Extract the (x, y) coordinate from the center of the cell holding the provided text.  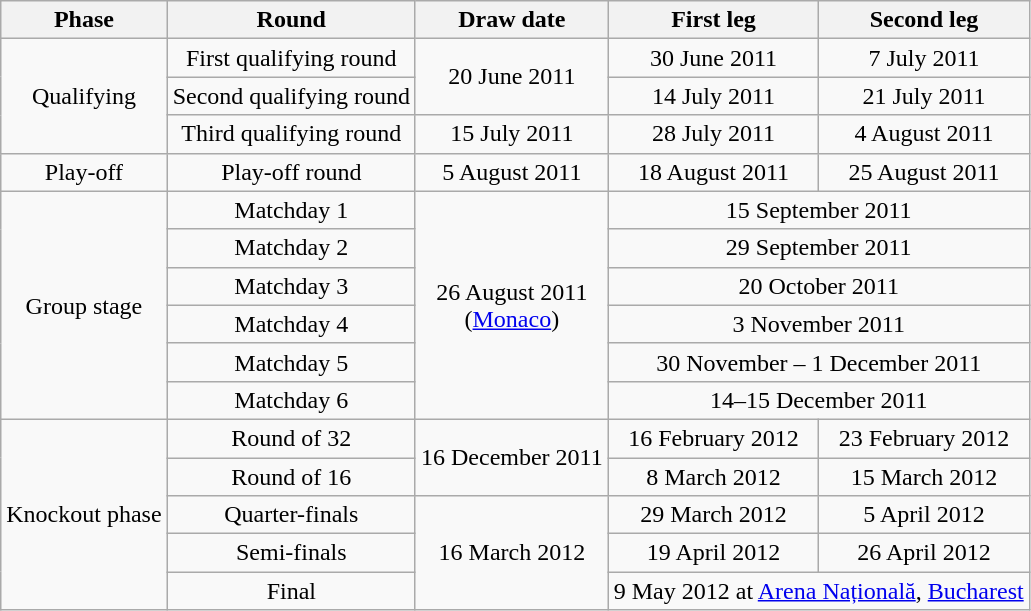
16 March 2012 (512, 553)
Play-off (84, 172)
Round of 32 (291, 438)
3 November 2011 (818, 324)
30 June 2011 (713, 58)
23 February 2012 (924, 438)
Quarter-finals (291, 515)
15 March 2012 (924, 477)
Play-off round (291, 172)
Phase (84, 20)
Matchday 1 (291, 210)
Second leg (924, 20)
Round of 16 (291, 477)
7 July 2011 (924, 58)
25 August 2011 (924, 172)
Semi-finals (291, 553)
4 August 2011 (924, 134)
14 July 2011 (713, 96)
15 July 2011 (512, 134)
5 April 2012 (924, 515)
29 March 2012 (713, 515)
Draw date (512, 20)
18 August 2011 (713, 172)
19 April 2012 (713, 553)
16 February 2012 (713, 438)
Matchday 2 (291, 248)
Second qualifying round (291, 96)
Final (291, 591)
Group stage (84, 305)
8 March 2012 (713, 477)
30 November – 1 December 2011 (818, 362)
Round (291, 20)
15 September 2011 (818, 210)
26 August 2011(Monaco) (512, 305)
5 August 2011 (512, 172)
29 September 2011 (818, 248)
20 June 2011 (512, 77)
9 May 2012 at Arena Națională, Bucharest (818, 591)
26 April 2012 (924, 553)
First qualifying round (291, 58)
Matchday 4 (291, 324)
Qualifying (84, 96)
Third qualifying round (291, 134)
Knockout phase (84, 514)
Matchday 6 (291, 400)
First leg (713, 20)
Matchday 3 (291, 286)
20 October 2011 (818, 286)
14–15 December 2011 (818, 400)
21 July 2011 (924, 96)
28 July 2011 (713, 134)
16 December 2011 (512, 457)
Matchday 5 (291, 362)
